Scan for the cell matching the given text and deliver its (x, y) coordinate at center. 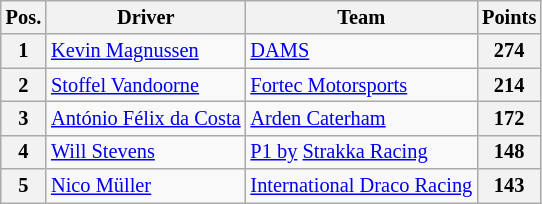
4 (24, 152)
Points (509, 17)
International Draco Racing (362, 186)
DAMS (362, 51)
Kevin Magnussen (146, 51)
1 (24, 51)
Stoffel Vandoorne (146, 85)
P1 by Strakka Racing (362, 152)
António Félix da Costa (146, 118)
Nico Müller (146, 186)
Arden Caterham (362, 118)
274 (509, 51)
172 (509, 118)
5 (24, 186)
Fortec Motorsports (362, 85)
2 (24, 85)
Driver (146, 17)
148 (509, 152)
3 (24, 118)
214 (509, 85)
143 (509, 186)
Pos. (24, 17)
Will Stevens (146, 152)
Team (362, 17)
